Output the (X, Y) coordinate of the center of the cell containing the given text.  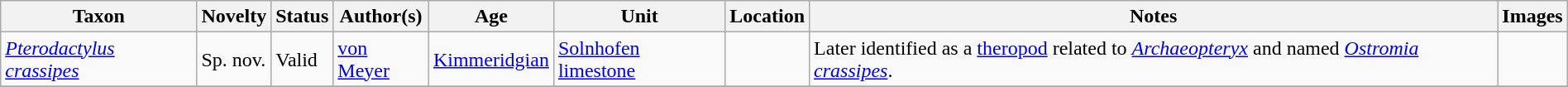
Location (767, 17)
Solnhofen limestone (638, 60)
Later identified as a theropod related to Archaeopteryx and named Ostromia crassipes. (1154, 60)
Pterodactylus crassipes (99, 60)
Age (491, 17)
Novelty (234, 17)
Images (1532, 17)
Taxon (99, 17)
Status (303, 17)
Valid (303, 60)
Unit (638, 17)
Sp. nov. (234, 60)
Author(s) (381, 17)
von Meyer (381, 60)
Notes (1154, 17)
Kimmeridgian (491, 60)
